Extract the [x, y] coordinate from the center of the cell holding the provided text.  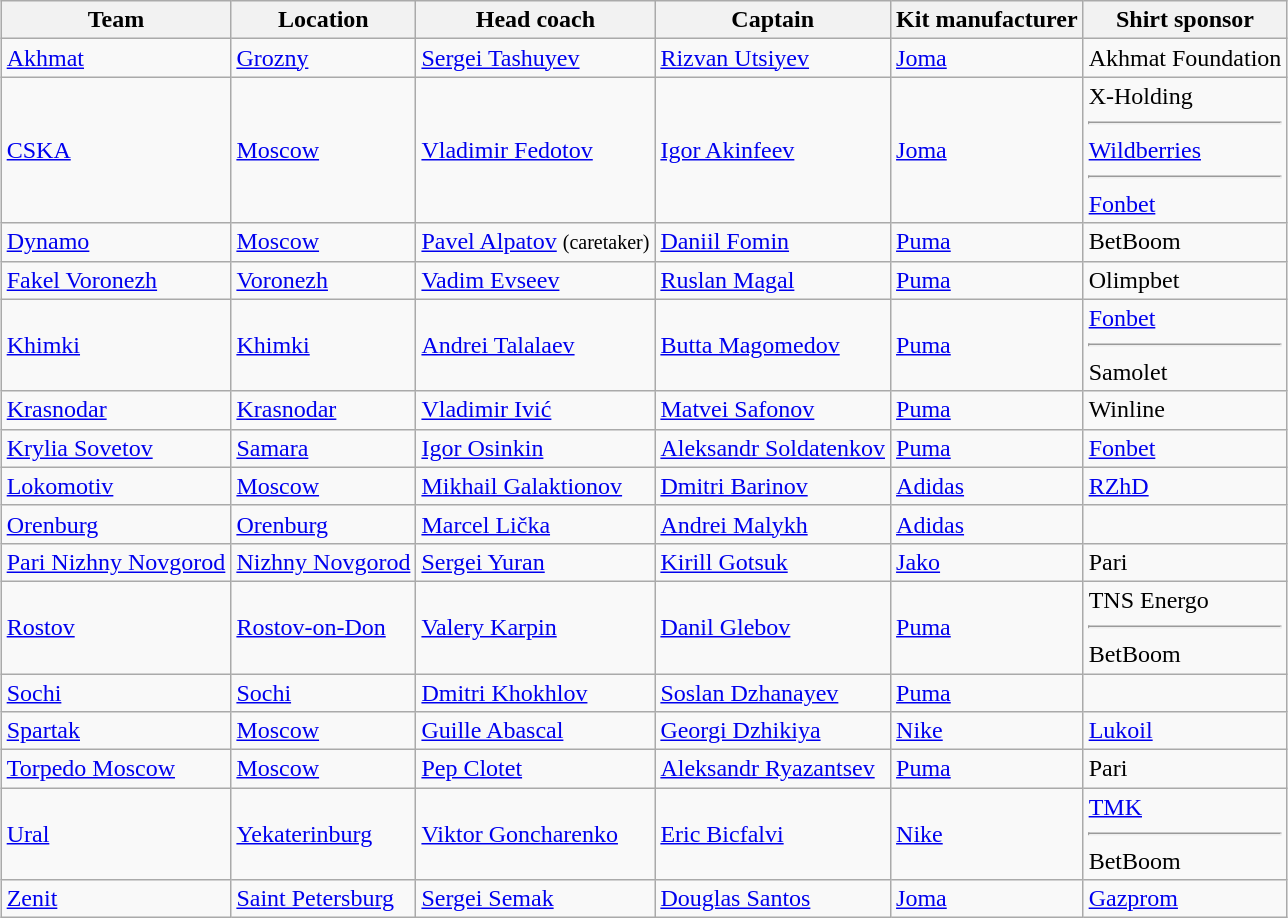
Andrei Talalaev [536, 345]
Lukoil [1185, 731]
Yekaterinburg [324, 834]
Vladimir Ivić [536, 410]
Akhmat [116, 58]
Vladimir Fedotov [536, 150]
Fakel Voronezh [116, 280]
Captain [773, 20]
Spartak [116, 731]
TNS EnergoBetBoom [1185, 627]
FonbetSamolet [1185, 345]
Pavel Alpatov (caretaker) [536, 242]
Kit manufacturer [988, 20]
Valery Karpin [536, 627]
Eric Bicfalvi [773, 834]
Guille Abascal [536, 731]
Olimpbet [1185, 280]
Viktor Goncharenko [536, 834]
Gazprom [1185, 899]
X-HoldingWildberriesFonbet [1185, 150]
Location [324, 20]
Igor Akinfeev [773, 150]
Butta Magomedov [773, 345]
Zenit [116, 899]
Nizhny Novgorod [324, 562]
Marcel Lička [536, 524]
Pari Nizhny Novgorod [116, 562]
Igor Osinkin [536, 448]
Soslan Dzhanayev [773, 693]
Shirt sponsor [1185, 20]
Samara [324, 448]
Team [116, 20]
BetBoom [1185, 242]
Mikhail Galaktionov [536, 486]
Torpedo Moscow [116, 769]
Douglas Santos [773, 899]
Georgi Dzhikiya [773, 731]
Sergei Yuran [536, 562]
Dmitri Barinov [773, 486]
Vadim Evseev [536, 280]
Rostov-on-Don [324, 627]
Dmitri Khokhlov [536, 693]
Jako [988, 562]
Rizvan Utsiyev [773, 58]
Ural [116, 834]
Matvei Safonov [773, 410]
Winline [1185, 410]
Aleksandr Ryazantsev [773, 769]
Akhmat Foundation [1185, 58]
Dynamo [116, 242]
Lokomotiv [116, 486]
Andrei Malykh [773, 524]
Voronezh [324, 280]
Daniil Fomin [773, 242]
Sergei Semak [536, 899]
Danil Glebov [773, 627]
Grozny [324, 58]
Saint Petersburg [324, 899]
RZhD [1185, 486]
Sergei Tashuyev [536, 58]
Pep Clotet [536, 769]
TMKBetBoom [1185, 834]
Rostov [116, 627]
CSKA [116, 150]
Fonbet [1185, 448]
Head coach [536, 20]
Ruslan Magal [773, 280]
Kirill Gotsuk [773, 562]
Krylia Sovetov [116, 448]
Aleksandr Soldatenkov [773, 448]
